Return the (x, y) coordinate for the center point of the cell that contains the specified text.  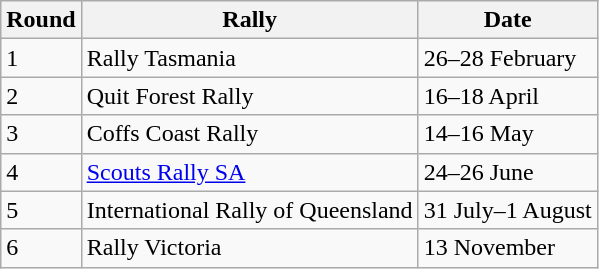
Rally (250, 20)
2 (41, 96)
5 (41, 210)
International Rally of Queensland (250, 210)
3 (41, 134)
16–18 April (508, 96)
Coffs Coast Rally (250, 134)
24–26 June (508, 172)
4 (41, 172)
Quit Forest Rally (250, 96)
Date (508, 20)
1 (41, 58)
6 (41, 248)
14–16 May (508, 134)
31 July–1 August (508, 210)
13 November (508, 248)
26–28 February (508, 58)
Scouts Rally SA (250, 172)
Rally Tasmania (250, 58)
Round (41, 20)
Rally Victoria (250, 248)
